From the cell containing the given text, extract its center point as [x, y] coordinate. 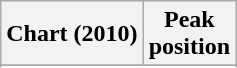
Peakposition [189, 34]
Chart (2010) [72, 34]
